Determine the [x, y] coordinate at the center of the cell enclosing the given text.  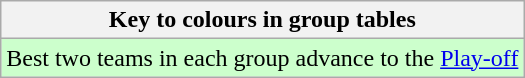
Key to colours in group tables [262, 20]
Best two teams in each group advance to the Play-off [262, 58]
